Provide the [X, Y] coordinate of the cell's center where the given text is located.  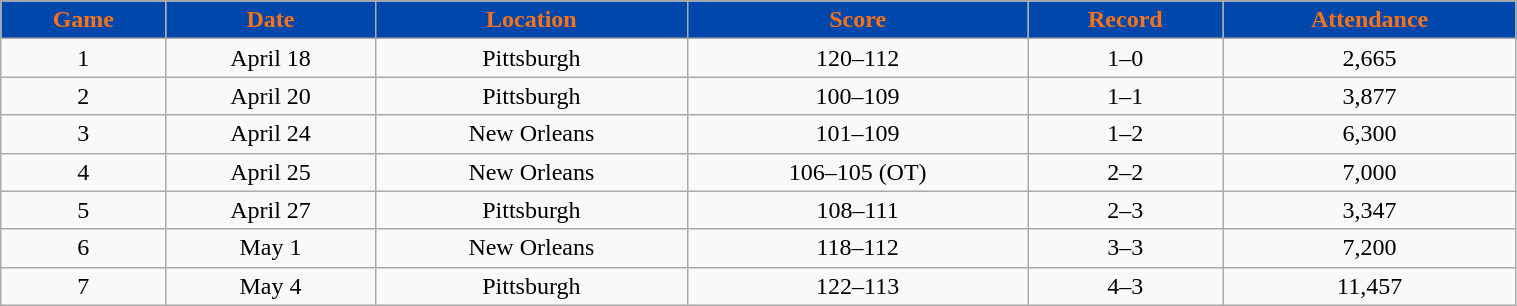
Record [1126, 20]
Attendance [1370, 20]
April 27 [270, 210]
4–3 [1126, 286]
4 [84, 172]
Score [858, 20]
5 [84, 210]
1–1 [1126, 96]
3 [84, 134]
1 [84, 58]
106–105 (OT) [858, 172]
7,000 [1370, 172]
2,665 [1370, 58]
100–109 [858, 96]
11,457 [1370, 286]
Date [270, 20]
3,877 [1370, 96]
122–113 [858, 286]
108–111 [858, 210]
118–112 [858, 248]
April 18 [270, 58]
2–2 [1126, 172]
101–109 [858, 134]
1–2 [1126, 134]
6,300 [1370, 134]
Location [532, 20]
May 4 [270, 286]
3,347 [1370, 210]
April 24 [270, 134]
120–112 [858, 58]
6 [84, 248]
April 25 [270, 172]
April 20 [270, 96]
7,200 [1370, 248]
1–0 [1126, 58]
2–3 [1126, 210]
3–3 [1126, 248]
2 [84, 96]
May 1 [270, 248]
Game [84, 20]
7 [84, 286]
